Pinpoint the cell where the given text exists, returning its [X, Y] midpoint coordinate. 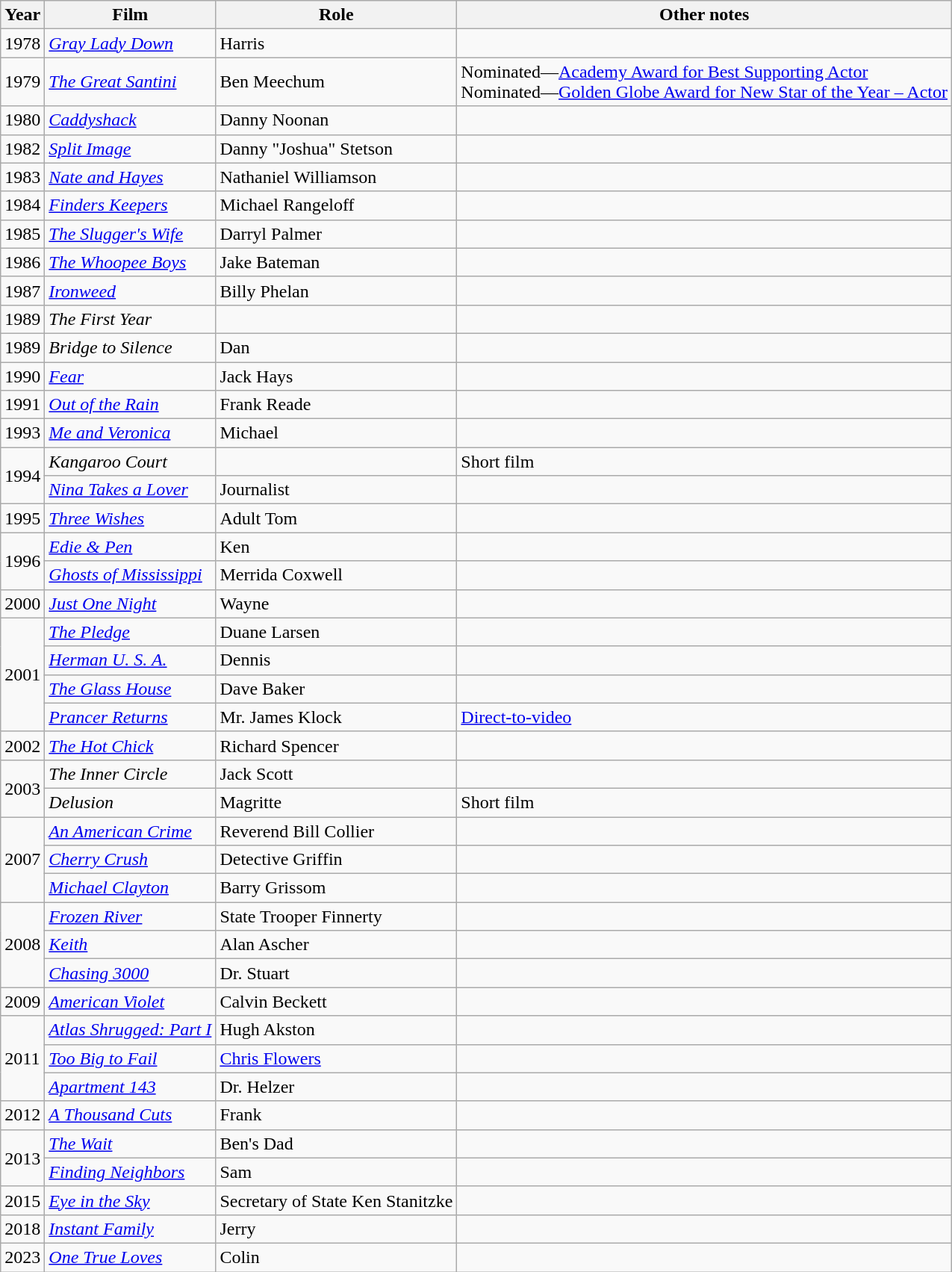
The Great Santini [130, 82]
2009 [22, 1002]
Barry Grissom [336, 888]
Role [336, 15]
Michael [336, 433]
Finders Keepers [130, 205]
Nina Takes a Lover [130, 490]
Nominated—Academy Award for Best Supporting ActorNominated—Golden Globe Award for New Star of the Year – Actor [705, 82]
Harris [336, 43]
Other notes [705, 15]
Ironweed [130, 291]
Dr. Helzer [336, 1087]
Caddyshack [130, 120]
Delusion [130, 802]
2002 [22, 745]
Dave Baker [336, 689]
Secretary of State Ken Stanitzke [336, 1200]
State Trooper Finnerty [336, 916]
Reverend Bill Collier [336, 831]
1996 [22, 561]
The Slugger's Wife [130, 234]
Cherry Crush [130, 860]
Me and Veronica [130, 433]
1993 [22, 433]
Just One Night [130, 604]
The First Year [130, 319]
The Hot Chick [130, 745]
Sam [336, 1172]
Ben's Dad [336, 1144]
2001 [22, 674]
Gray Lady Down [130, 43]
Out of the Rain [130, 405]
Bridge to Silence [130, 347]
Nathaniel Williamson [336, 177]
Frank [336, 1115]
Adult Tom [336, 518]
Three Wishes [130, 518]
Chasing 3000 [130, 973]
2013 [22, 1158]
2011 [22, 1058]
Alan Ascher [336, 945]
1987 [22, 291]
Duane Larsen [336, 632]
1978 [22, 43]
Magritte [336, 802]
Jerry [336, 1229]
2018 [22, 1229]
1986 [22, 262]
Frank Reade [336, 405]
Apartment 143 [130, 1087]
Chris Flowers [336, 1058]
The Wait [130, 1144]
Film [130, 15]
Journalist [336, 490]
2007 [22, 860]
Merrida Coxwell [336, 575]
Kangaroo Court [130, 462]
Instant Family [130, 1229]
1982 [22, 149]
1994 [22, 476]
Ben Meechum [336, 82]
Michael Rangeloff [336, 205]
Prancer Returns [130, 717]
Jack Scott [336, 774]
2023 [22, 1257]
Eye in the Sky [130, 1200]
Fear [130, 376]
Richard Spencer [336, 745]
Split Image [130, 149]
1980 [22, 120]
Dr. Stuart [336, 973]
1990 [22, 376]
1995 [22, 518]
Nate and Hayes [130, 177]
Billy Phelan [336, 291]
Year [22, 15]
Atlas Shrugged: Part I [130, 1030]
Mr. James Klock [336, 717]
Jack Hays [336, 376]
Dennis [336, 660]
2012 [22, 1115]
The Inner Circle [130, 774]
2000 [22, 604]
Wayne [336, 604]
1991 [22, 405]
Finding Neighbors [130, 1172]
Jake Bateman [336, 262]
The Pledge [130, 632]
Darryl Palmer [336, 234]
Ken [336, 547]
1984 [22, 205]
1985 [22, 234]
Ghosts of Mississippi [130, 575]
Michael Clayton [130, 888]
Danny Noonan [336, 120]
Too Big to Fail [130, 1058]
1983 [22, 177]
American Violet [130, 1002]
The Glass House [130, 689]
Detective Griffin [336, 860]
2015 [22, 1200]
Danny "Joshua" Stetson [336, 149]
Direct-to-video [705, 717]
A Thousand Cuts [130, 1115]
Keith [130, 945]
An American Crime [130, 831]
2008 [22, 945]
One True Loves [130, 1257]
1979 [22, 82]
Calvin Beckett [336, 1002]
2003 [22, 788]
Edie & Pen [130, 547]
The Whoopee Boys [130, 262]
Hugh Akston [336, 1030]
Frozen River [130, 916]
Colin [336, 1257]
Dan [336, 347]
Herman U. S. A. [130, 660]
